Determine the (X, Y) coordinate at the center of the cell enclosing the given text.  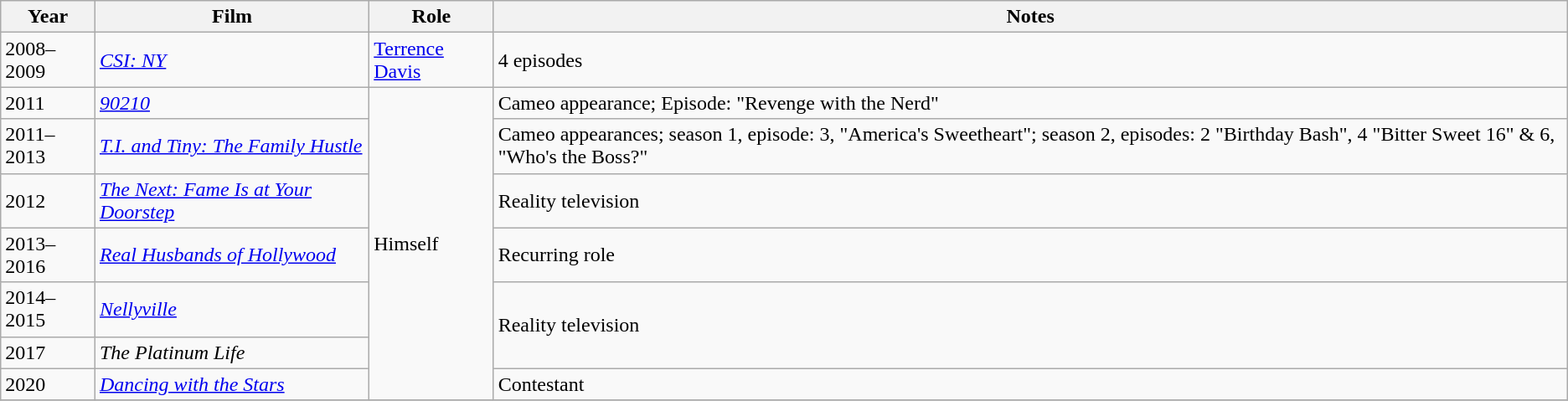
Himself (431, 244)
The Next: Fame Is at Your Doorstep (231, 201)
2020 (49, 384)
CSI: NY (231, 60)
Film (231, 17)
Real Husbands of Hollywood (231, 254)
Dancing with the Stars (231, 384)
Terrence Davis (431, 60)
4 episodes (1030, 60)
90210 (231, 103)
Contestant (1030, 384)
2017 (49, 352)
Nellyville (231, 310)
Recurring role (1030, 254)
Role (431, 17)
Notes (1030, 17)
The Platinum Life (231, 352)
T.I. and Tiny: The Family Hustle (231, 146)
Year (49, 17)
2011–2013 (49, 146)
Cameo appearances; season 1, episode: 3, "America's Sweetheart"; season 2, episodes: 2 "Birthday Bash", 4 "Bitter Sweet 16" & 6, "Who's the Boss?" (1030, 146)
2008–2009 (49, 60)
2011 (49, 103)
Cameo appearance; Episode: "Revenge with the Nerd" (1030, 103)
2014–2015 (49, 310)
2012 (49, 201)
2013–2016 (49, 254)
